Detect which cell encompasses the target text, then output its [x, y] center coordinate. 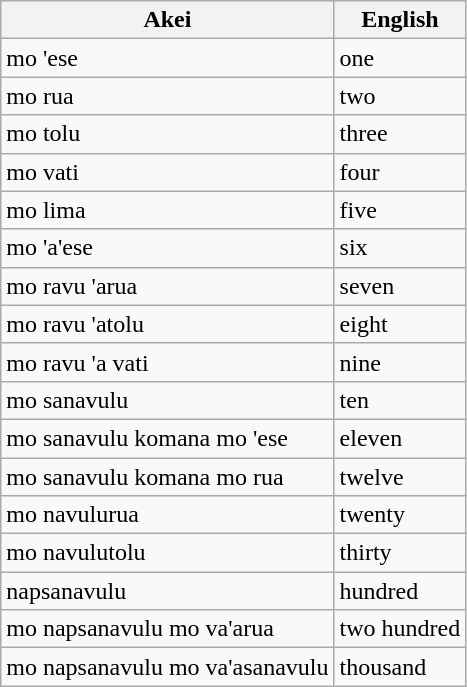
mo 'a'ese [168, 248]
one [400, 58]
mo ravu 'atolu [168, 324]
mo napsanavulu mo va'asanavulu [168, 667]
three [400, 134]
Akei [168, 20]
eleven [400, 438]
two [400, 96]
six [400, 248]
thousand [400, 667]
twenty [400, 515]
five [400, 210]
two hundred [400, 629]
napsanavulu [168, 591]
mo sanavulu [168, 400]
mo rua [168, 96]
mo ravu 'arua [168, 286]
four [400, 172]
mo vati [168, 172]
mo tolu [168, 134]
English [400, 20]
mo lima [168, 210]
mo sanavulu komana mo rua [168, 477]
mo sanavulu komana mo 'ese [168, 438]
ten [400, 400]
mo navulurua [168, 515]
nine [400, 362]
mo ravu 'a vati [168, 362]
mo 'ese [168, 58]
mo navulutolu [168, 553]
seven [400, 286]
hundred [400, 591]
mo napsanavulu mo va'arua [168, 629]
twelve [400, 477]
eight [400, 324]
thirty [400, 553]
